Output the [x, y] coordinate of the center of the cell containing the given text.  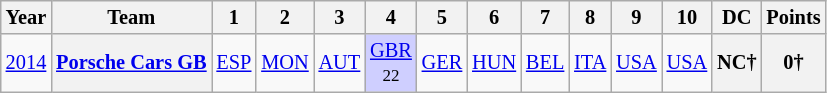
Year [26, 17]
10 [687, 17]
2 [284, 17]
MON [284, 63]
NC† [736, 63]
DC [736, 17]
4 [391, 17]
7 [545, 17]
GBR22 [391, 63]
Porsche Cars GB [131, 63]
5 [442, 17]
GER [442, 63]
9 [636, 17]
Team [131, 17]
3 [340, 17]
HUN [494, 63]
6 [494, 17]
ESP [234, 63]
0† [793, 63]
Points [793, 17]
ITA [590, 63]
8 [590, 17]
2014 [26, 63]
1 [234, 17]
BEL [545, 63]
AUT [340, 63]
